Return (x, y) of the center of cell containing provided text 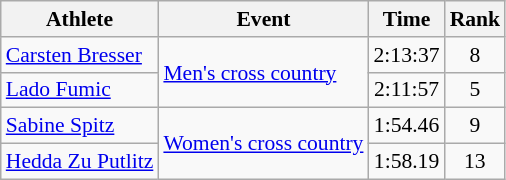
13 (476, 162)
8 (476, 55)
2:11:57 (406, 90)
Hedda Zu Putlitz (80, 162)
Rank (476, 19)
Women's cross country (263, 144)
Lado Fumic (80, 90)
Sabine Spitz (80, 126)
5 (476, 90)
Time (406, 19)
Carsten Bresser (80, 55)
9 (476, 126)
2:13:37 (406, 55)
Athlete (80, 19)
Event (263, 19)
1:58.19 (406, 162)
Men's cross country (263, 72)
1:54.46 (406, 126)
